Scan for the cell matching the given text and deliver its (x, y) coordinate at center. 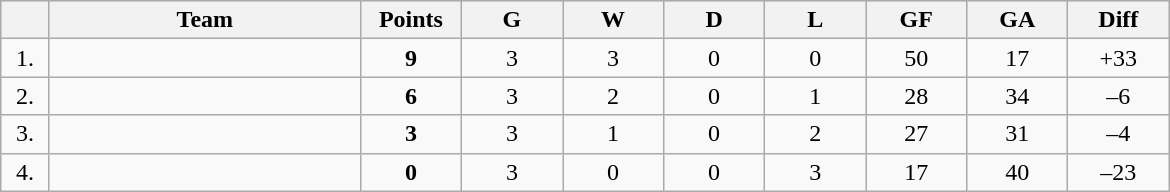
34 (1018, 96)
D (714, 20)
27 (916, 134)
40 (1018, 172)
28 (916, 96)
W (612, 20)
G (512, 20)
9 (410, 58)
+33 (1118, 58)
4. (26, 172)
GA (1018, 20)
Points (410, 20)
–6 (1118, 96)
Diff (1118, 20)
L (816, 20)
31 (1018, 134)
Team (204, 20)
GF (916, 20)
–4 (1118, 134)
50 (916, 58)
–23 (1118, 172)
1. (26, 58)
3. (26, 134)
6 (410, 96)
2. (26, 96)
